Return [x, y] of the center of cell containing provided text 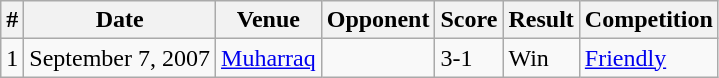
Friendly [648, 58]
Date [120, 20]
Competition [648, 20]
3-1 [469, 58]
Muharraq [269, 58]
# [12, 20]
Venue [269, 20]
Result [541, 20]
September 7, 2007 [120, 58]
Score [469, 20]
Opponent [378, 20]
1 [12, 58]
Win [541, 58]
